Locate the cell with the specified text and output its (X, Y) center coordinate. 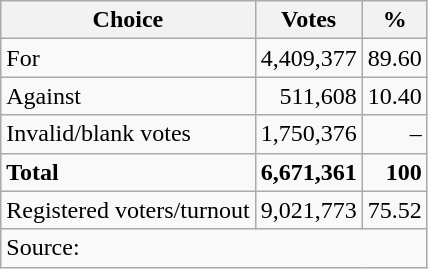
Registered voters/turnout (128, 210)
6,671,361 (308, 172)
% (394, 20)
9,021,773 (308, 210)
For (128, 58)
Choice (128, 20)
89.60 (394, 58)
1,750,376 (308, 134)
75.52 (394, 210)
Source: (214, 248)
Total (128, 172)
Invalid/blank votes (128, 134)
– (394, 134)
4,409,377 (308, 58)
511,608 (308, 96)
100 (394, 172)
Against (128, 96)
10.40 (394, 96)
Votes (308, 20)
